From the cell containing the given text, extract its center point as (X, Y) coordinate. 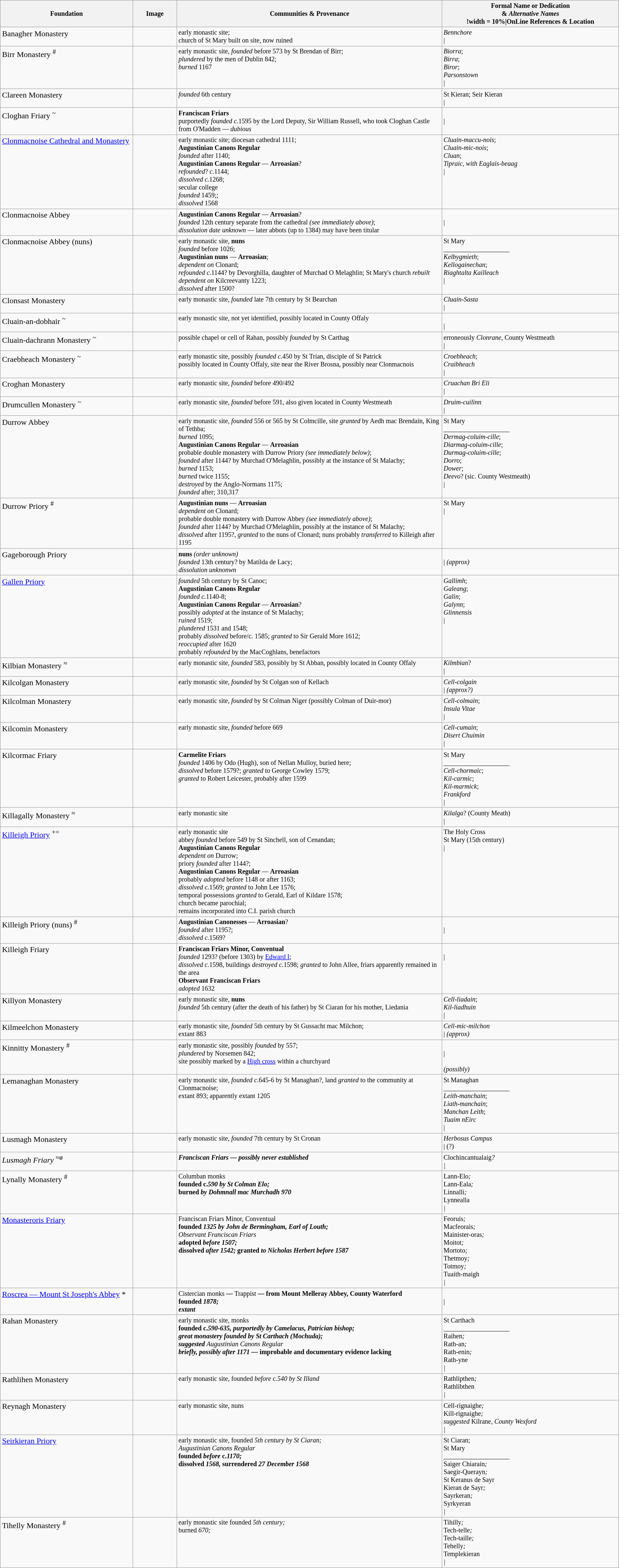
Druim-cuilinn| (530, 406)
Kinnitty Monastery # (67, 1057)
| (approx) (530, 562)
Cluain-Sasta| (530, 304)
Craebheach Monastery ~ (67, 364)
early monastic site, not yet identified, possibly located in County Offaly (310, 322)
Cell-colgain| (approx?) (530, 686)
early monastic site, founded 5th century by St Gussacht mac Milchon;extant 883 (310, 1030)
Herbosus Campus| (?) (530, 1143)
Killeigh Priory += (67, 871)
Cell-cumain;Disert Chuimin| (530, 736)
early monastic site, founded by St Colman Niger (possibly Colman of Duir-mor) (310, 709)
Clonmacnoise Cathedral and Monastery (67, 171)
early monastic site;church of St Mary built on site, now ruined (310, 37)
Rathlihen Monastery (67, 1387)
early monastic site (310, 817)
Croghan Monastery (67, 388)
Columban monksfounded c.590 by St Colman Elo;burned by Dohmnall mac Murchadh 970 (310, 1192)
Lemanaghan Monastery (67, 1104)
Franciscan Friarspurportedly founded c.1595 by the Lord Deputy, Sir William Russell, who took Cloghan Castle from O'Madden — dubious (310, 121)
Kilmbian?| (530, 667)
Clochincantualaig?| (530, 1161)
St Kieran; Seir Kieran| (530, 98)
Drumcullen Monastery ~ (67, 406)
Clonsast Monastery (67, 304)
Lusmagh Friary ≈ø (67, 1161)
Tihelly Monastery # (67, 1542)
Clareen Monastery (67, 98)
Lann-Elo;Lann-Eala;Linnalli;Lynnealla| (530, 1192)
Seirkieran Priory (67, 1476)
Cistercian monks — Trappist — from Mount Melleray Abbey, County Waterfordfounded 1878;extant (310, 1301)
Cell-mic-milchon| (approx) (530, 1030)
St Managhan____________________Leith-manchain;Liath-manchain;Manchan Leith;Tuaim nEirc| (530, 1104)
possible chapel or cell of Rahan, possibly founded by St Carthag (310, 341)
St Mary| (530, 523)
Kilbian Monastery ≈ (67, 667)
Image (155, 14)
Formal Name or Dedication & Alternative Names!width = 10%|OnLine References & Location (530, 14)
Bennchore| (530, 37)
Kilcolgan Monastery (67, 686)
early monastic site, founded before 490/492 (310, 388)
Killyon Monastery (67, 1008)
Cell-liadain;Kil-liadhuin| (530, 1008)
Kilcormac Friary (67, 778)
Augustinian Canonesses — Arroasian?founded after 1195?;dissolved c.1569? (310, 930)
Cluain-an-dobhair ~ (67, 322)
Communities & Provenance (310, 14)
Durrow Abbey (67, 457)
early monastic site, founded before 573 by St Brendan of Birr;plundered by the men of Dublin 842;burned 1167 (310, 67)
early monastic site, founded before c.540 by St Illand (310, 1387)
Gallimh;Galeang;Galin;Galynn;Glinnensis| (530, 616)
early monastic site, nunsfounded 5th century (after the death of his father) by St Ciaran for his mother, Liedania (310, 1008)
Kilcomin Monastery (67, 736)
Foundation (67, 14)
Killeigh Priory (nuns) # (67, 930)
early monastic site, possibly founded by 557;plundered by Norsemen 842;site possibly marked by a High cross within a churchyard (310, 1057)
Cell-rignaighe;Kill-rignaighe;suggested Kilrane, County Wexford| (530, 1418)
Gallen Priory (67, 616)
The Holy CrossSt Mary (15th century)| (530, 871)
early monastic site, founded 7th century by St Cronan (310, 1143)
Kilmeelchon Monastery (67, 1030)
Franciscan Friars — possibly never established (310, 1161)
Lynally Monastery # (67, 1192)
St Mary____________________Cell-chormaic;Kil-carmic;Kil-marmick;Frankford| (530, 778)
early monastic site, founded c.645-6 by St Managhan?, land granted to the community at Clonmacnoise;extant 893; apparently extant 1205 (310, 1104)
early monastic site, founded 5th century by St Ciaran;Augustinian Canons Regularfounded before c.1170;dissolved 1568, surrendered 27 December 1568 (310, 1476)
Gageborough Priory (67, 562)
Killeigh Friary (67, 969)
Birr Monastery # (67, 67)
Reynagh Monastery (67, 1418)
erroneously Clonrane, County Westmeath| (530, 341)
St Mary____________________Dermag-coluim-cille;Diarmag-coluim-cille;Durmag-coluim-cille;Dorro;Dower;Deevo? (sic. County Westmeath)| (530, 457)
early monastic site, founded late 7th century by St Bearchan (310, 304)
Monasteroris Friary (67, 1251)
Cruachan Bri Eli| (530, 388)
Cluain-dachrann Monastery ~ (67, 341)
early monastic site, founded by St Colgan son of Kellach (310, 686)
Croebheach;Craibheach| (530, 364)
Feoruis;Macfeorais;Mainister-oras;Moitot;Mortoto;Thetmoy;Totmoy;Tuaith-maigh| (530, 1251)
Rathlipthen;Rathlibthen| (530, 1387)
early monastic site, nuns (310, 1418)
Rahan Monastery (67, 1344)
Durrow Priory # (67, 523)
Clonmacnoise Abbey (nuns) (67, 265)
Tihilly;Tech-telle;Tech-taille;Tehelly;Templekieran| (530, 1542)
founded 6th century (310, 98)
St Mary____________________Kelbygmieth;Kellogainechan;Riaghtalta Kailleach| (530, 265)
Killagally Monastery ≈ (67, 817)
Cell-colmain;Insula Vitae| (530, 709)
St Ciaran;St Mary____________________Saiger Chiarain;Saegir-Querayn;St Keranus de SayrKieran de Sayr;Sayrkeran;Syrkyeran| (530, 1476)
Kilalga? (County Meath)| (530, 817)
St Carthach____________________Raihen;Rath-an;Rath-enin;Rath-yne| (530, 1344)
Cloghan Friary ~ (67, 121)
Lusmagh Monastery (67, 1143)
Banagher Monastery (67, 37)
Clonmacnoise Abbey (67, 222)
| (possibly) (530, 1057)
early monastic site, founded 583, possibly by St Abban, possibly located in County Offaly (310, 667)
early monastic site, founded before 669 (310, 736)
early monastic site founded 5th century;burned 670; (310, 1542)
Roscrea — Mount St Joseph's Abbey * (67, 1301)
Cluain-maccu-nois;Cluain-mic-nois;Cluan;Tipraic, with Eaglais-beaag| (530, 171)
Biorra;Birra;Biror;Parsonstown| (530, 67)
nuns (order unknown)founded 13th century? by Matilda de Lacy;dissolution unknonwn (310, 562)
Kilcolman Monastery (67, 709)
early monastic site, founded before 591, also given located in County Westmeath (310, 406)
